Locate the cell with the specified text and output its [X, Y] center coordinate. 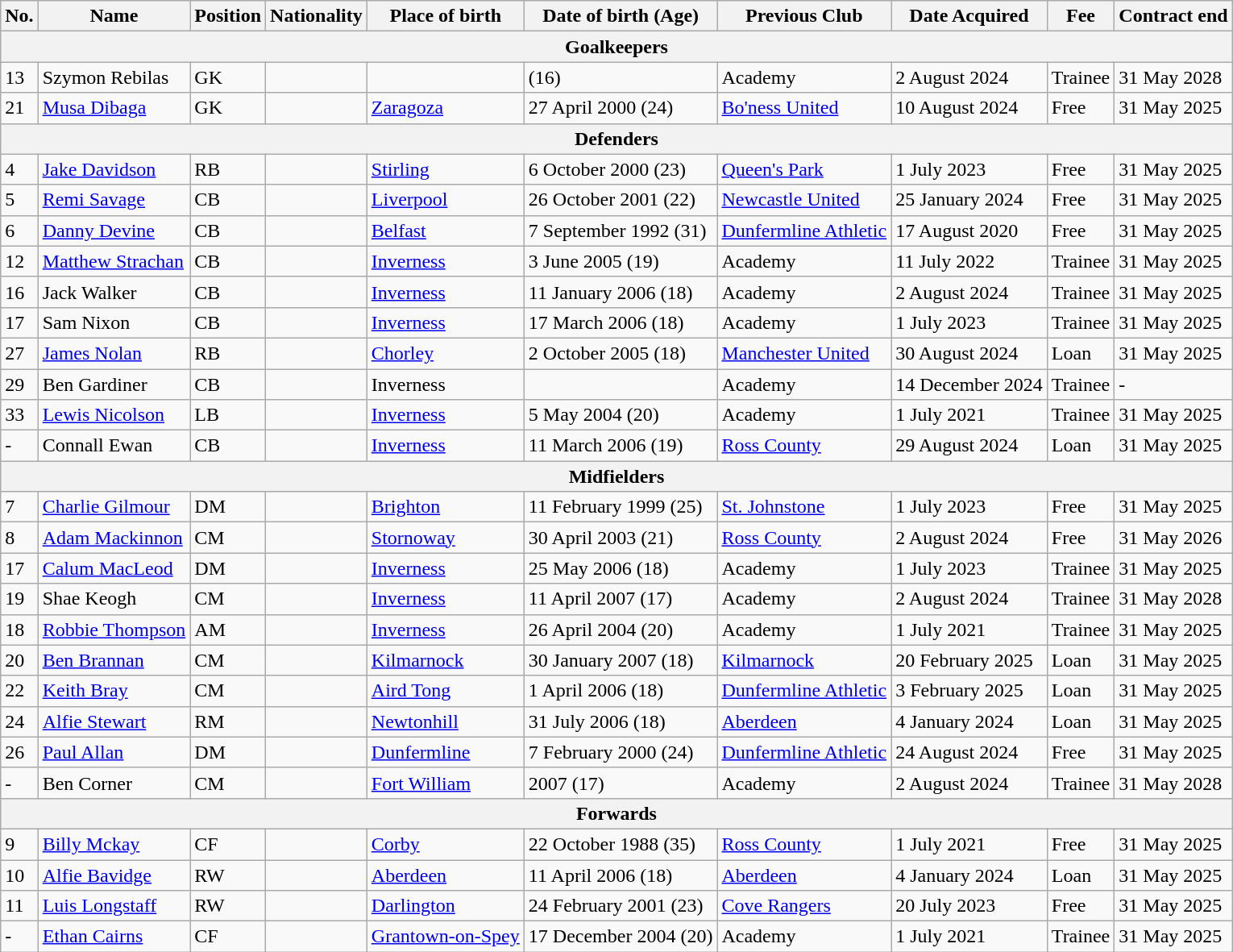
Ben Gardiner [114, 385]
(16) [621, 77]
Nationality [317, 16]
St. Johnstone [804, 507]
13 [19, 77]
Midfielders [616, 476]
7 September 1992 (31) [621, 231]
Aird Tong [445, 691]
6 [19, 231]
Keith Bray [114, 691]
Brighton [445, 507]
Manchester United [804, 353]
Ben Brannan [114, 660]
Paul Allan [114, 752]
Fee [1081, 16]
Forwards [616, 813]
Place of birth [445, 16]
30 January 2007 (18) [621, 660]
James Nolan [114, 353]
3 February 2025 [969, 691]
Queen's Park [804, 169]
20 July 2023 [969, 906]
12 [19, 261]
24 February 2001 (23) [621, 906]
Musa Dibaga [114, 108]
31 May 2026 [1173, 538]
7 February 2000 (24) [621, 752]
24 August 2024 [969, 752]
27 [19, 353]
Cove Rangers [804, 906]
27 April 2000 (24) [621, 108]
Shae Keogh [114, 599]
Newcastle United [804, 200]
3 June 2005 (19) [621, 261]
11 [19, 906]
Name [114, 16]
Matthew Strachan [114, 261]
Bo'ness United [804, 108]
10 August 2024 [969, 108]
11 March 2006 (19) [621, 446]
30 April 2003 (21) [621, 538]
AM [228, 630]
Position [228, 16]
No. [19, 16]
Defenders [616, 139]
4 [19, 169]
Sam Nixon [114, 322]
26 October 2001 (22) [621, 200]
10 [19, 875]
11 April 2007 (17) [621, 599]
Date of birth (Age) [621, 16]
22 October 1988 (35) [621, 844]
29 [19, 385]
18 [19, 630]
Remi Savage [114, 200]
20 [19, 660]
26 [19, 752]
Ben Corner [114, 783]
Jack Walker [114, 292]
8 [19, 538]
Calum MacLeod [114, 568]
LB [228, 415]
Connall Ewan [114, 446]
1 April 2006 (18) [621, 691]
25 January 2024 [969, 200]
31 July 2006 (18) [621, 721]
Chorley [445, 353]
Szymon Rebilas [114, 77]
Darlington [445, 906]
Liverpool [445, 200]
Contract end [1173, 16]
29 August 2024 [969, 446]
Lewis Nicolson [114, 415]
Jake Davidson [114, 169]
17 March 2006 (18) [621, 322]
6 October 2000 (23) [621, 169]
Goalkeepers [616, 47]
5 May 2004 (20) [621, 415]
22 [19, 691]
2007 (17) [621, 783]
Robbie Thompson [114, 630]
30 August 2024 [969, 353]
26 April 2004 (20) [621, 630]
RM [228, 721]
2 October 2005 (18) [621, 353]
11 July 2022 [969, 261]
11 February 1999 (25) [621, 507]
Danny Devine [114, 231]
16 [19, 292]
Charlie Gilmour [114, 507]
11 January 2006 (18) [621, 292]
11 April 2006 (18) [621, 875]
Dunfermline [445, 752]
Billy Mckay [114, 844]
17 December 2004 (20) [621, 937]
Luis Longstaff [114, 906]
25 May 2006 (18) [621, 568]
Newtonhill [445, 721]
Alfie Bavidge [114, 875]
Previous Club [804, 16]
Belfast [445, 231]
5 [19, 200]
14 December 2024 [969, 385]
33 [19, 415]
Alfie Stewart [114, 721]
20 February 2025 [969, 660]
24 [19, 721]
21 [19, 108]
Date Acquired [969, 16]
Corby [445, 844]
19 [19, 599]
7 [19, 507]
Grantown-on-Spey [445, 937]
Stirling [445, 169]
Ethan Cairns [114, 937]
9 [19, 844]
Stornoway [445, 538]
Fort William [445, 783]
Adam Mackinnon [114, 538]
Zaragoza [445, 108]
17 August 2020 [969, 231]
